Search for the cell housing the specified text and yield its [x, y] center coordinate. 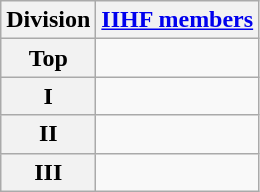
IIHF members [178, 20]
I [48, 96]
III [48, 172]
II [48, 134]
Division [48, 20]
Top [48, 58]
